Find where the given text appears and provide that cell's center as [X, Y] coordinate. 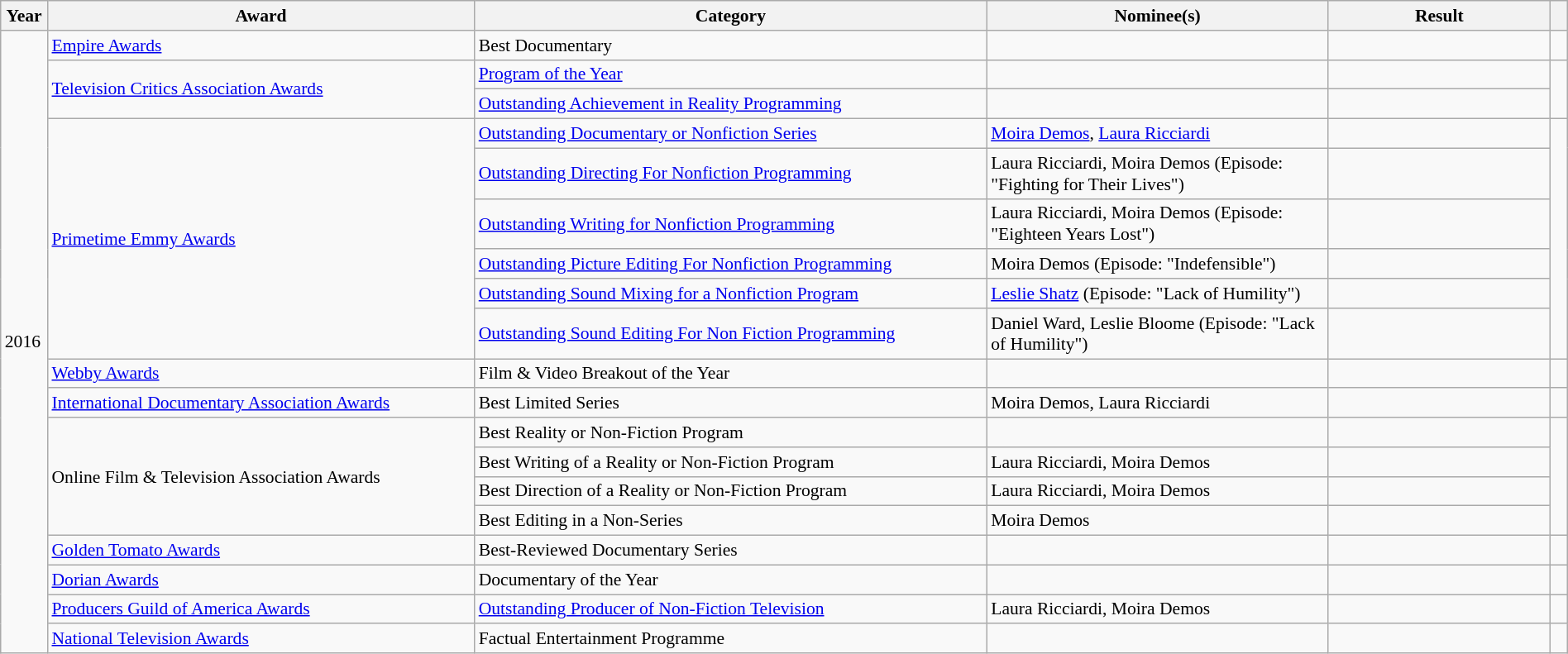
Television Critics Association Awards [261, 89]
Outstanding Achievement in Reality Programming [731, 104]
Producers Guild of America Awards [261, 609]
Laura Ricciardi, Moira Demos (Episode: "Eighteen Years Lost") [1158, 223]
Moira Demos [1158, 521]
Outstanding Writing for Nonfiction Programming [731, 223]
Leslie Shatz (Episode: "Lack of Humility") [1158, 294]
Empire Awards [261, 45]
Category [731, 16]
Best Limited Series [731, 403]
Award [261, 16]
Daniel Ward, Leslie Bloome (Episode: "Lack of Humility") [1158, 334]
Best Documentary [731, 45]
Best Editing in a Non-Series [731, 521]
Program of the Year [731, 74]
Laura Ricciardi, Moira Demos (Episode: "Fighting for Their Lives") [1158, 174]
International Documentary Association Awards [261, 403]
Moira Demos (Episode: "Indefensible") [1158, 265]
Year [25, 16]
Film & Video Breakout of the Year [731, 374]
Best Writing of a Reality or Non-Fiction Program [731, 462]
Dorian Awards [261, 580]
Golden Tomato Awards [261, 551]
Online Film & Television Association Awards [261, 476]
Outstanding Documentary or Nonfiction Series [731, 134]
Outstanding Directing For Nonfiction Programming [731, 174]
Outstanding Sound Editing For Non Fiction Programming [731, 334]
Factual Entertainment Programme [731, 639]
Nominee(s) [1158, 16]
Outstanding Sound Mixing for a Nonfiction Program [731, 294]
2016 [25, 342]
National Television Awards [261, 639]
Outstanding Producer of Non-Fiction Television [731, 609]
Best Direction of a Reality or Non-Fiction Program [731, 491]
Best-Reviewed Documentary Series [731, 551]
Outstanding Picture Editing For Nonfiction Programming [731, 265]
Result [1439, 16]
Primetime Emmy Awards [261, 239]
Documentary of the Year [731, 580]
Webby Awards [261, 374]
Best Reality or Non-Fiction Program [731, 432]
